Return the [x, y] coordinate for the center point of the cell that contains the specified text.  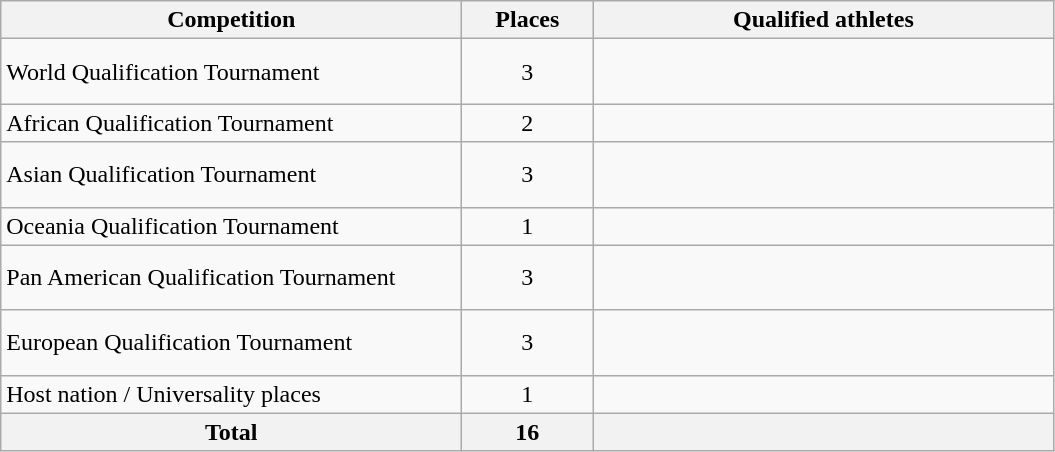
Pan American Qualification Tournament [232, 278]
World Qualification Tournament [232, 72]
16 [528, 432]
Places [528, 20]
European Qualification Tournament [232, 342]
African Qualification Tournament [232, 123]
Competition [232, 20]
2 [528, 123]
Qualified athletes [824, 20]
Host nation / Universality places [232, 394]
Oceania Qualification Tournament [232, 226]
Asian Qualification Tournament [232, 174]
Total [232, 432]
